Return (X, Y) of the center of cell containing provided text 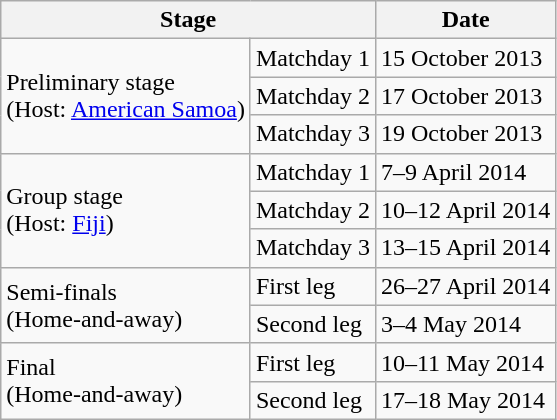
26–27 April 2014 (465, 286)
13–15 April 2014 (465, 248)
Preliminary stage(Host: American Samoa) (126, 96)
10–12 April 2014 (465, 210)
7–9 April 2014 (465, 172)
17 October 2013 (465, 96)
15 October 2013 (465, 58)
Group stage(Host: Fiji) (126, 210)
Final(Home-and-away) (126, 381)
Stage (188, 20)
3–4 May 2014 (465, 324)
Date (465, 20)
10–11 May 2014 (465, 362)
Semi-finals(Home-and-away) (126, 305)
19 October 2013 (465, 134)
17–18 May 2014 (465, 400)
